From the cell containing the given text, extract its center point as [X, Y] coordinate. 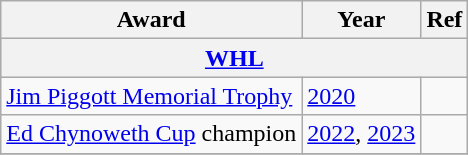
Ref [444, 20]
WHL [234, 58]
Year [362, 20]
Award [152, 20]
2022, 2023 [362, 134]
Jim Piggott Memorial Trophy [152, 96]
2020 [362, 96]
Ed Chynoweth Cup champion [152, 134]
